Extract the [X, Y] coordinate from the center of the cell holding the provided text.  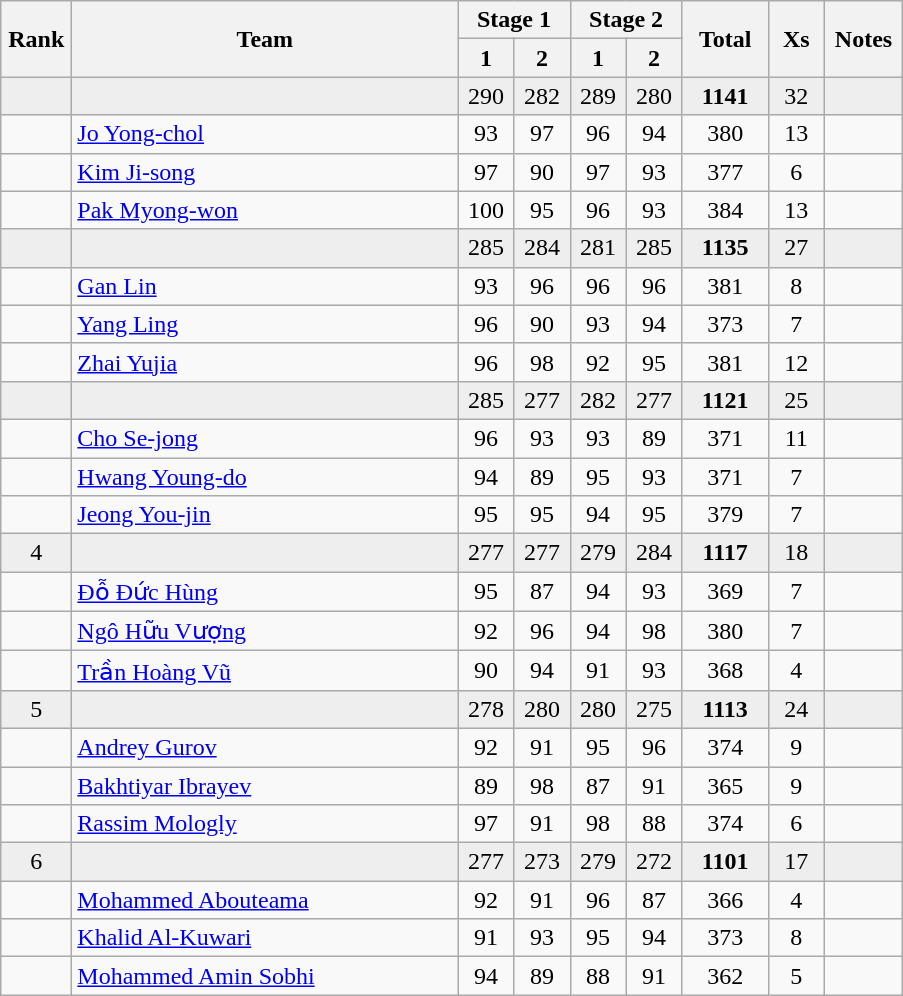
377 [725, 172]
281 [598, 248]
289 [598, 96]
1135 [725, 248]
Trần Hoàng Vũ [265, 671]
1117 [725, 553]
Hwang Young-do [265, 477]
290 [486, 96]
32 [796, 96]
Xs [796, 39]
24 [796, 709]
Andrey Gurov [265, 747]
368 [725, 671]
Stage 2 [626, 20]
Kim Ji-song [265, 172]
Khalid Al-Kuwari [265, 938]
11 [796, 438]
Stage 1 [514, 20]
273 [542, 862]
Yang Ling [265, 324]
379 [725, 515]
366 [725, 900]
362 [725, 976]
369 [725, 592]
18 [796, 553]
Gan Lin [265, 286]
272 [654, 862]
275 [654, 709]
1121 [725, 400]
Notes [864, 39]
Total [725, 39]
100 [486, 210]
278 [486, 709]
384 [725, 210]
Rassim Mologly [265, 824]
1141 [725, 96]
27 [796, 248]
1113 [725, 709]
Bakhtiyar Ibrayev [265, 785]
17 [796, 862]
Ngô Hữu Vượng [265, 631]
365 [725, 785]
Zhai Yujia [265, 362]
25 [796, 400]
Cho Se-jong [265, 438]
Đỗ Đức Hùng [265, 592]
Team [265, 39]
1101 [725, 862]
Jeong You-jin [265, 515]
Mohammed Amin Sobhi [265, 976]
12 [796, 362]
Pak Myong-won [265, 210]
Jo Yong-chol [265, 134]
Rank [36, 39]
Mohammed Abouteama [265, 900]
